For the text-containing cell, return its midpoint in (x, y) coordinate format. 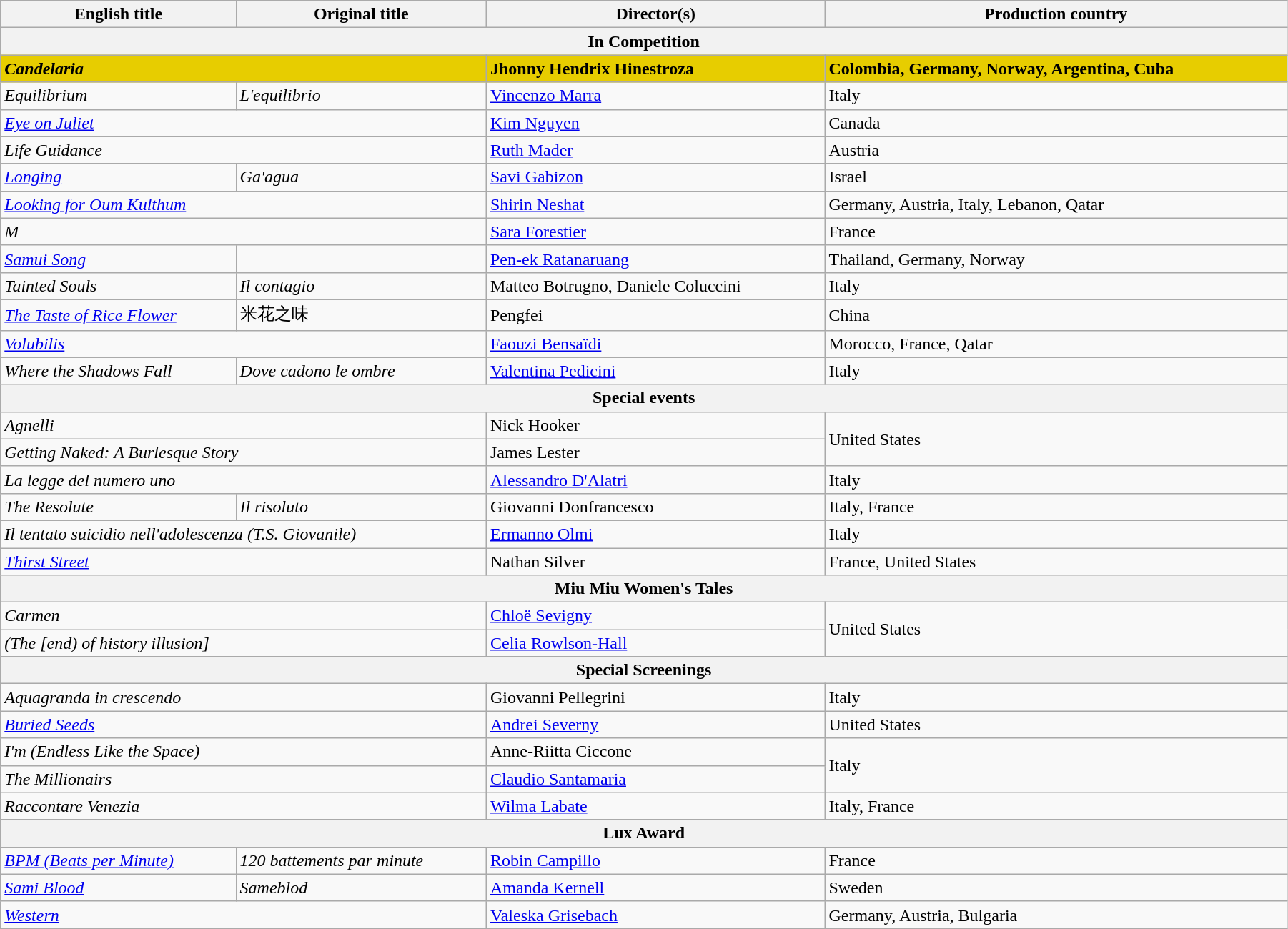
Claudio Santamaria (655, 779)
Lux Award (644, 833)
Equilibrium (119, 96)
120 battements par minute (361, 860)
Alessandro D'Alatri (655, 480)
The Taste of Rice Flower (119, 314)
Giovanni Pellegrini (655, 697)
The Resolute (119, 507)
Il tentato suicidio nell'adolescenza (T.S. Giovanile) (244, 534)
Where the Shadows Fall (119, 371)
China (1056, 314)
Pengfei (655, 314)
Candelaria (244, 69)
BPM (Beats per Minute) (119, 860)
Getting Naked: A Burlesque Story (244, 452)
Jhonny Hendrix Hinestroza (655, 69)
Thirst Street (244, 561)
Valeska Grisebach (655, 915)
M (244, 232)
Western (244, 915)
Eye on Juliet (244, 123)
The Millionairs (244, 779)
Chloë Sevigny (655, 616)
Sami Blood (119, 888)
Director(s) (655, 14)
Celia Rowlson-Hall (655, 643)
(The [end) of history illusion] (244, 643)
Israel (1056, 177)
Il contagio (361, 286)
Savi Gabizon (655, 177)
Colombia, Germany, Norway, Argentina, Cuba (1056, 69)
France, United States (1056, 561)
In Competition (644, 41)
Carmen (244, 616)
Agnelli (244, 425)
Tainted Souls (119, 286)
Kim Nguyen (655, 123)
Canada (1056, 123)
Production country (1056, 14)
Special events (644, 398)
Sameblod (361, 888)
Pen-ek Ratanaruang (655, 259)
Giovanni Donfrancesco (655, 507)
Austria (1056, 150)
Il risoluto (361, 507)
Looking for Oum Kulthum (244, 204)
Anne-Riitta Ciccone (655, 752)
L'equilibrio (361, 96)
Wilma Labate (655, 806)
Robin Campillo (655, 860)
Amanda Kernell (655, 888)
Nick Hooker (655, 425)
English title (119, 14)
Dove cadono le ombre (361, 371)
Germany, Austria, Bulgaria (1056, 915)
Germany, Austria, Italy, Lebanon, Qatar (1056, 204)
Aquagranda in crescendo (244, 697)
Ermanno Olmi (655, 534)
I'm (Endless Like the Space) (244, 752)
Andrei Severny (655, 725)
米花之味 (361, 314)
Life Guidance (244, 150)
Original title (361, 14)
Valentina Pedicini (655, 371)
Nathan Silver (655, 561)
Buried Seeds (244, 725)
Ga'agua (361, 177)
Matteo Botrugno, Daniele Coluccini (655, 286)
Morocco, France, Qatar (1056, 344)
Longing (119, 177)
La legge del numero uno (244, 480)
Special Screenings (644, 670)
Thailand, Germany, Norway (1056, 259)
Volubilis (244, 344)
Ruth Mader (655, 150)
Faouzi Bensaïdi (655, 344)
Sara Forestier (655, 232)
Raccontare Venezia (244, 806)
Shirin Neshat (655, 204)
Vincenzo Marra (655, 96)
James Lester (655, 452)
Samui Song (119, 259)
Sweden (1056, 888)
Miu Miu Women's Tales (644, 589)
